Locate the cell with the specified text and output its (X, Y) center coordinate. 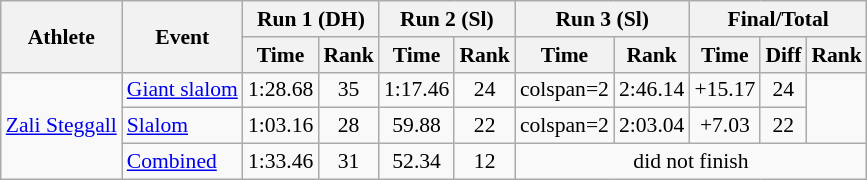
Zali Steggall (62, 126)
Diff (783, 55)
1:28.68 (280, 90)
Giant slalom (182, 90)
Athlete (62, 36)
2:46.14 (652, 90)
Run 3 (Sl) (602, 19)
1:03.16 (280, 126)
52.34 (416, 162)
Run 1 (DH) (311, 19)
did not finish (691, 162)
Combined (182, 162)
Event (182, 36)
Final/Total (778, 19)
12 (484, 162)
1:33.46 (280, 162)
28 (348, 126)
+15.17 (724, 90)
59.88 (416, 126)
35 (348, 90)
1:17.46 (416, 90)
31 (348, 162)
+7.03 (724, 126)
Slalom (182, 126)
Run 2 (Sl) (447, 19)
2:03.04 (652, 126)
